Extract the [x, y] coordinate from the center of the cell holding the provided text.  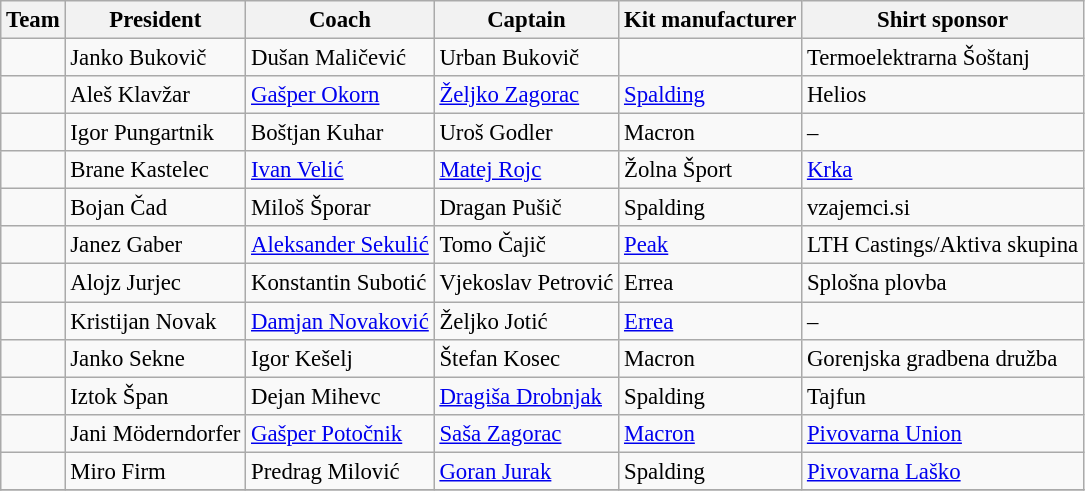
Vjekoslav Petrović [526, 283]
Splošna plovba [943, 283]
Gorenjska gradbena družba [943, 358]
Dragan Pušič [526, 208]
Coach [340, 20]
Tomo Čajič [526, 245]
Shirt sponsor [943, 20]
Krka [943, 170]
Igor Kešelj [340, 358]
President [156, 20]
Damjan Novaković [340, 321]
Konstantin Subotić [340, 283]
Pivovarna Laško [943, 471]
Janko Bukovič [156, 58]
Ivan Velić [340, 170]
Captain [526, 20]
Jani Möderndorfer [156, 433]
Igor Pungartnik [156, 133]
Urban Bukovič [526, 58]
Štefan Kosec [526, 358]
Goran Jurak [526, 471]
Brane Kastelec [156, 170]
Aleksander Sekulić [340, 245]
Gašper Potočnik [340, 433]
Gašper Okorn [340, 95]
Miro Firm [156, 471]
Helios [943, 95]
LTH Castings/Aktiva skupina [943, 245]
Uroš Godler [526, 133]
Janko Sekne [156, 358]
vzajemci.si [943, 208]
Dušan Maličević [340, 58]
Matej Rojc [526, 170]
Tajfun [943, 396]
Saša Zagorac [526, 433]
Pivovarna Union [943, 433]
Termoelektrarna Šoštanj [943, 58]
Kristijan Novak [156, 321]
Boštjan Kuhar [340, 133]
Peak [710, 245]
Žolna Šport [710, 170]
Željko Jotić [526, 321]
Bojan Čad [156, 208]
Iztok Špan [156, 396]
Aleš Klavžar [156, 95]
Dejan Mihevc [340, 396]
Kit manufacturer [710, 20]
Željko Zagorac [526, 95]
Alojz Jurjec [156, 283]
Dragiša Drobnjak [526, 396]
Miloš Šporar [340, 208]
Team [33, 20]
Janez Gaber [156, 245]
Predrag Milović [340, 471]
